Provide the [X, Y] coordinate of the cell's center where the given text is located.  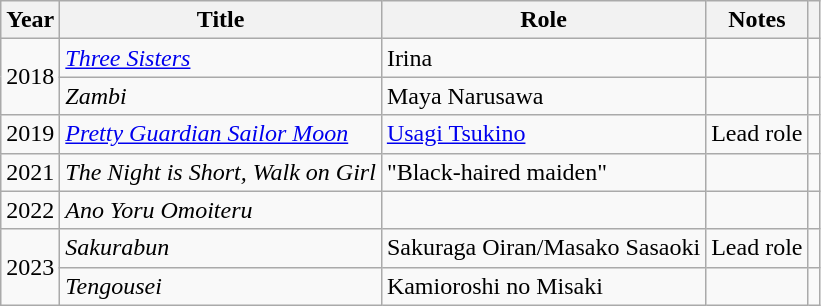
"Black-haired maiden" [543, 172]
Maya Narusawa [543, 96]
2022 [30, 210]
Year [30, 20]
Irina [543, 58]
2023 [30, 267]
Usagi Tsukino [543, 134]
Role [543, 20]
2019 [30, 134]
Title [221, 20]
The Night is Short, Walk on Girl [221, 172]
Tengousei [221, 286]
Ano Yoru Omoiteru [221, 210]
2018 [30, 77]
Kamioroshi no Misaki [543, 286]
Pretty Guardian Sailor Moon [221, 134]
Sakurabun [221, 248]
Sakuraga Oiran/Masako Sasaoki [543, 248]
Three Sisters [221, 58]
Zambi [221, 96]
2021 [30, 172]
Notes [757, 20]
